Determine the (x, y) coordinate at the center of the cell enclosing the given text.  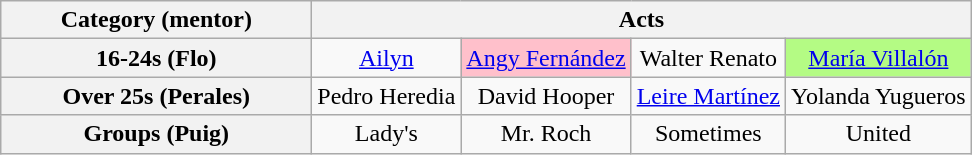
Groups (Puig) (156, 134)
Pedro Heredia (386, 96)
16-24s (Flo) (156, 58)
Ailyn (386, 58)
Leire Martínez (708, 96)
Category (mentor) (156, 20)
Angy Fernández (546, 58)
United (878, 134)
Mr. Roch (546, 134)
María Villalón (878, 58)
Yolanda Yugueros (878, 96)
Over 25s (Perales) (156, 96)
Lady's (386, 134)
Walter Renato (708, 58)
Acts (642, 20)
David Hooper (546, 96)
Sometimes (708, 134)
